Capture the cell that displays the provided text and extract its (x, y) central coordinate. 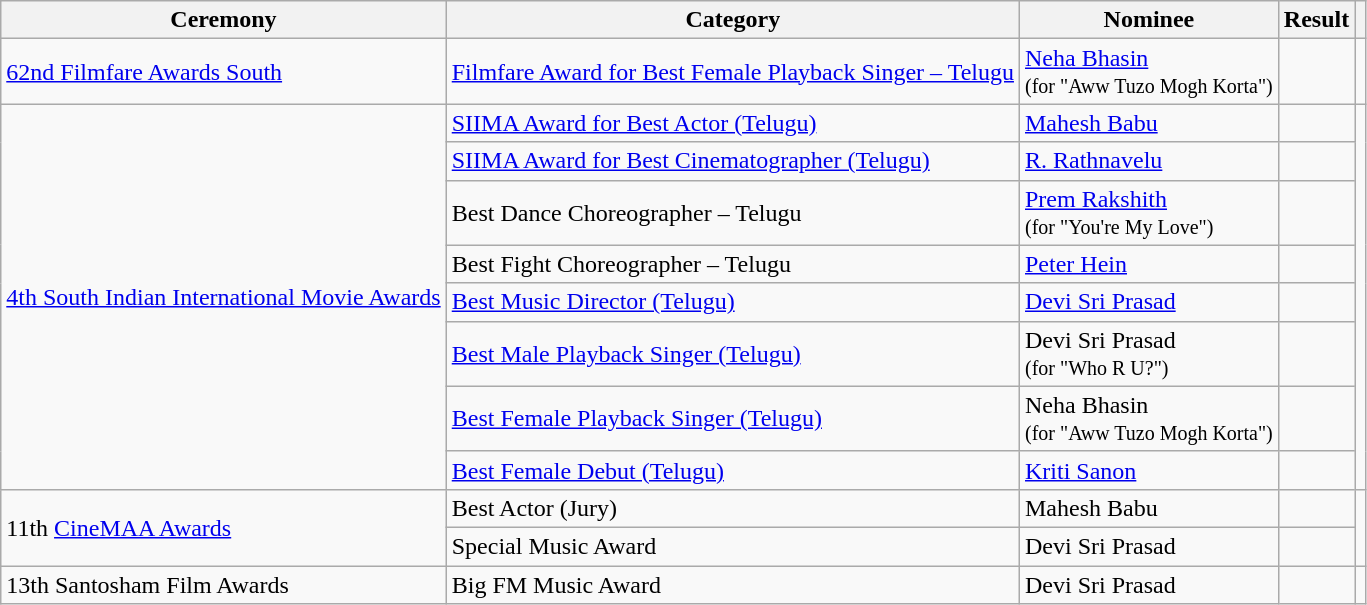
13th Santosham Film Awards (224, 585)
4th South Indian International Movie Awards (224, 297)
Peter Hein (1148, 264)
Big FM Music Award (732, 585)
62nd Filmfare Awards South (224, 72)
Best Female Debut (Telugu) (732, 470)
Kriti Sanon (1148, 470)
Prem Rakshith(for "You're My Love") (1148, 212)
11th CineMAA Awards (224, 527)
Best Male Playback Singer (Telugu) (732, 354)
Best Actor (Jury) (732, 508)
Result (1316, 20)
Best Fight Choreographer – Telugu (732, 264)
SIIMA Award for Best Actor (Telugu) (732, 123)
Special Music Award (732, 546)
SIIMA Award for Best Cinematographer (Telugu) (732, 161)
Best Music Director (Telugu) (732, 302)
Nominee (1148, 20)
R. Rathnavelu (1148, 161)
Best Female Playback Singer (Telugu) (732, 418)
Devi Sri Prasad(for "Who R U?") (1148, 354)
Filmfare Award for Best Female Playback Singer – Telugu (732, 72)
Best Dance Choreographer – Telugu (732, 212)
Ceremony (224, 20)
Category (732, 20)
